Identify which cell holds the provided text, then report its [X, Y] central coordinate. 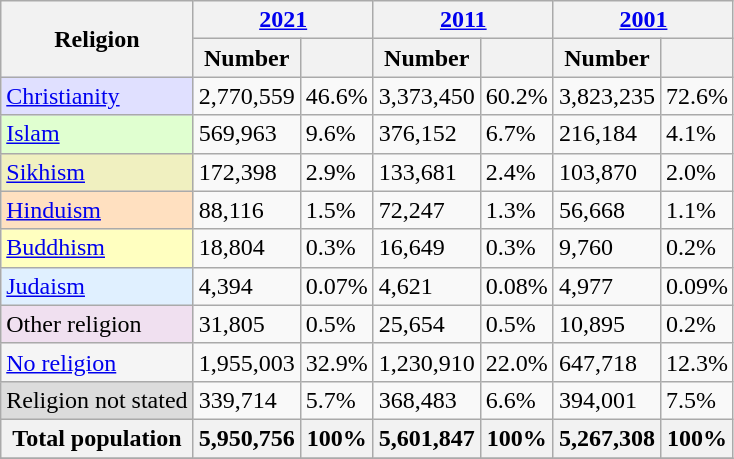
394,001 [606, 400]
339,714 [246, 400]
72.6% [696, 96]
2,770,559 [246, 96]
1.3% [516, 210]
Religion not stated [97, 400]
7.5% [696, 400]
0.08% [516, 286]
18,804 [246, 248]
88,116 [246, 210]
3,823,235 [606, 96]
60.2% [516, 96]
3,373,450 [426, 96]
6.7% [516, 134]
172,398 [246, 172]
5,601,847 [426, 438]
0.09% [696, 286]
Total population [97, 438]
72,247 [426, 210]
1.5% [336, 210]
Buddhism [97, 248]
4,977 [606, 286]
103,870 [606, 172]
12.3% [696, 362]
133,681 [426, 172]
31,805 [246, 324]
2.9% [336, 172]
2.0% [696, 172]
25,654 [426, 324]
16,649 [426, 248]
647,718 [606, 362]
22.0% [516, 362]
4.1% [696, 134]
1,230,910 [426, 362]
Hinduism [97, 210]
46.6% [336, 96]
9,760 [606, 248]
32.9% [336, 362]
216,184 [606, 134]
5.7% [336, 400]
4,394 [246, 286]
No religion [97, 362]
2011 [463, 20]
2.4% [516, 172]
2021 [283, 20]
6.6% [516, 400]
5,950,756 [246, 438]
2001 [643, 20]
368,483 [426, 400]
0.07% [336, 286]
Judaism [97, 286]
1,955,003 [246, 362]
9.6% [336, 134]
4,621 [426, 286]
Islam [97, 134]
Christianity [97, 96]
569,963 [246, 134]
Religion [97, 39]
Sikhism [97, 172]
376,152 [426, 134]
1.1% [696, 210]
5,267,308 [606, 438]
Other religion [97, 324]
56,668 [606, 210]
10,895 [606, 324]
